Pinpoint the cell where the given text exists, returning its (X, Y) midpoint coordinate. 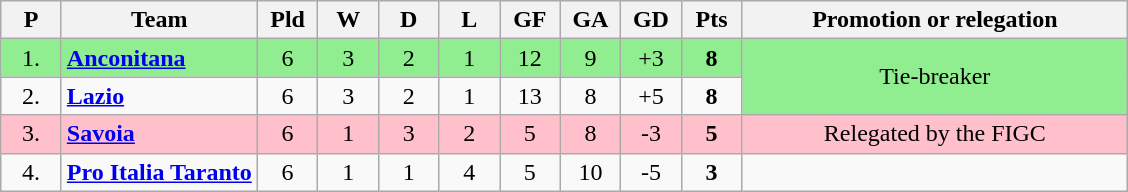
Lazio (159, 96)
+3 (652, 58)
Savoia (159, 134)
4. (32, 172)
13 (530, 96)
Relegated by the FIGC (935, 134)
Pld (288, 20)
GF (530, 20)
GD (652, 20)
-5 (652, 172)
GA (590, 20)
9 (590, 58)
P (32, 20)
2. (32, 96)
W (348, 20)
12 (530, 58)
L (470, 20)
Pro Italia Taranto (159, 172)
+5 (652, 96)
-3 (652, 134)
4 (470, 172)
Promotion or relegation (935, 20)
Pts (712, 20)
D (408, 20)
Team (159, 20)
10 (590, 172)
Tie-breaker (935, 77)
3. (32, 134)
Anconitana (159, 58)
1. (32, 58)
